Identify which cell holds the provided text, then report its (X, Y) central coordinate. 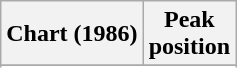
Peakposition (189, 34)
Chart (1986) (72, 34)
